For the text-containing cell, return its midpoint in (X, Y) coordinate format. 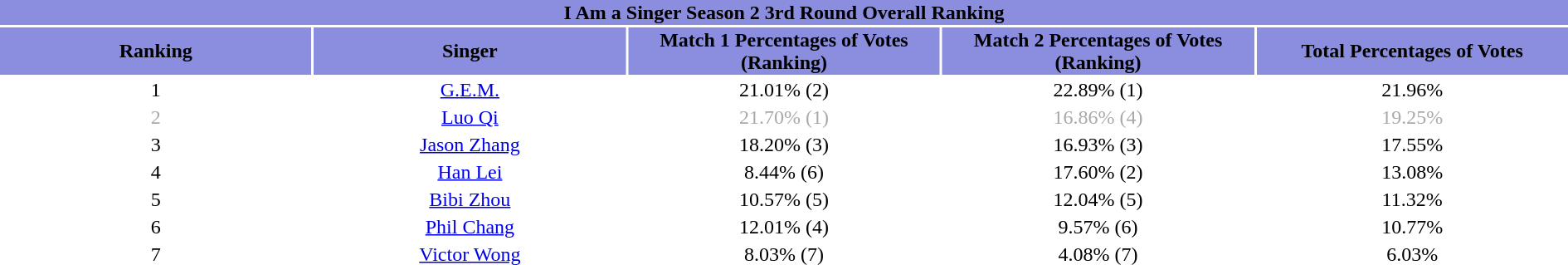
12.01% (4) (784, 227)
1 (156, 90)
10.77% (1412, 227)
Total Percentages of Votes (1412, 52)
I Am a Singer Season 2 3rd Round Overall Ranking (784, 12)
22.89% (1) (1098, 90)
18.20% (3) (784, 145)
12.04% (5) (1098, 199)
13.08% (1412, 172)
Han Lei (470, 172)
21.96% (1412, 90)
11.32% (1412, 199)
Ranking (156, 52)
Jason Zhang (470, 145)
17.60% (2) (1098, 172)
19.25% (1412, 117)
Luo Qi (470, 117)
10.57% (5) (784, 199)
16.93% (3) (1098, 145)
16.86% (4) (1098, 117)
21.70% (1) (784, 117)
Match 1 Percentages of Votes (Ranking) (784, 52)
2 (156, 117)
21.01% (2) (784, 90)
8.44% (6) (784, 172)
Bibi Zhou (470, 199)
6 (156, 227)
9.57% (6) (1098, 227)
5 (156, 199)
Match 2 Percentages of Votes (Ranking) (1098, 52)
3 (156, 145)
G.E.M. (470, 90)
Singer (470, 52)
Phil Chang (470, 227)
17.55% (1412, 145)
4 (156, 172)
